Output the [X, Y] coordinate of the center of the cell containing the given text.  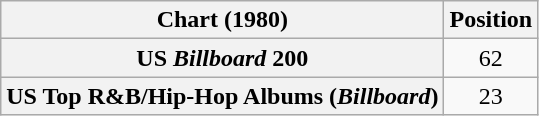
US Billboard 200 [222, 58]
Chart (1980) [222, 20]
23 [491, 96]
Position [491, 20]
62 [491, 58]
US Top R&B/Hip-Hop Albums (Billboard) [222, 96]
